Identify which cell holds the provided text, then report its [X, Y] central coordinate. 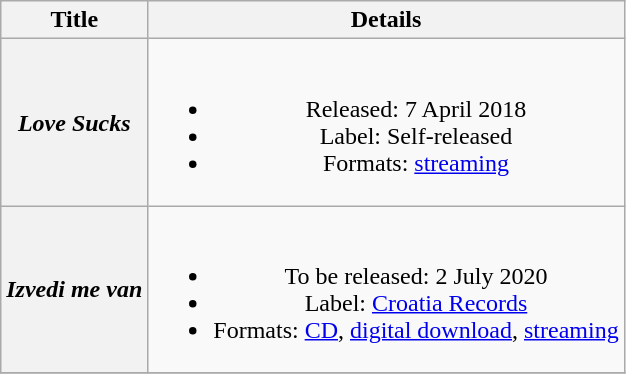
Love Sucks [74, 122]
Izvedi me van [74, 290]
Title [74, 20]
Released: 7 April 2018Label: Self-releasedFormats: streaming [386, 122]
Details [386, 20]
To be released: 2 July 2020Label: Croatia RecordsFormats: CD, digital download, streaming [386, 290]
